From the cell containing the given text, extract its center point as (x, y) coordinate. 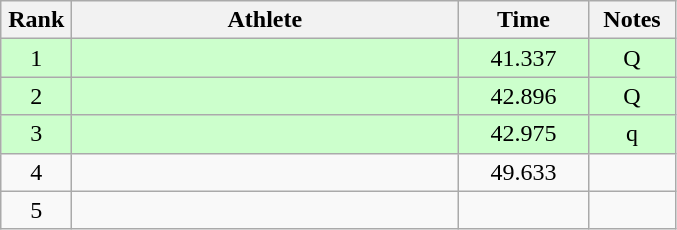
2 (36, 96)
42.896 (524, 96)
Notes (632, 20)
Time (524, 20)
5 (36, 210)
1 (36, 58)
3 (36, 134)
Athlete (265, 20)
49.633 (524, 172)
Rank (36, 20)
4 (36, 172)
41.337 (524, 58)
42.975 (524, 134)
q (632, 134)
